From the cell containing the given text, extract its center point as [X, Y] coordinate. 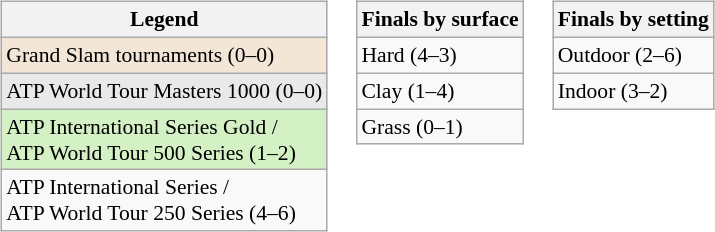
Outdoor (2–6) [634, 55]
Legend [164, 20]
Grass (0–1) [440, 127]
Finals by setting [634, 20]
Grand Slam tournaments (0–0) [164, 55]
Clay (1–4) [440, 91]
Finals by surface [440, 20]
ATP International Series / ATP World Tour 250 Series (4–6) [164, 200]
Hard (4–3) [440, 55]
Indoor (3–2) [634, 91]
ATP International Series Gold / ATP World Tour 500 Series (1–2) [164, 140]
ATP World Tour Masters 1000 (0–0) [164, 91]
